Determine the [x, y] coordinate at the center of the cell enclosing the given text.  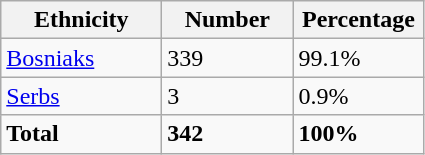
Serbs [82, 96]
100% [358, 134]
Total [82, 134]
339 [228, 58]
Number [228, 20]
Ethnicity [82, 20]
Bosniaks [82, 58]
342 [228, 134]
3 [228, 96]
Percentage [358, 20]
0.9% [358, 96]
99.1% [358, 58]
